Search for the cell housing the specified text and yield its [x, y] center coordinate. 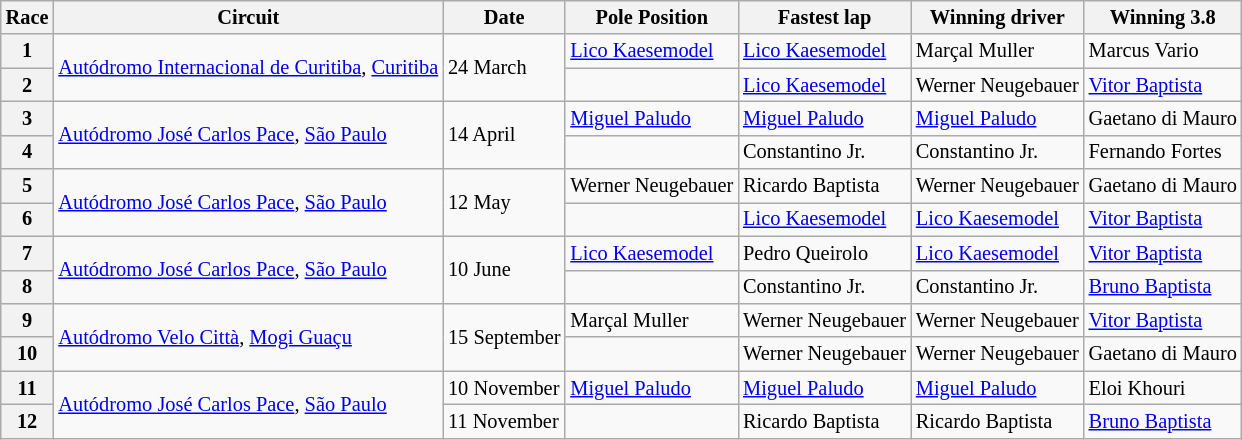
11 [28, 388]
10 June [504, 270]
8 [28, 287]
24 March [504, 68]
14 April [504, 134]
4 [28, 152]
12 [28, 421]
Race [28, 17]
10 November [504, 388]
Eloi Khouri [1163, 388]
Autódromo Internacional de Curitiba, Curitiba [248, 68]
Fastest lap [824, 17]
2 [28, 85]
Marcus Vario [1163, 51]
Pole Position [652, 17]
Fernando Fortes [1163, 152]
15 September [504, 336]
6 [28, 219]
9 [28, 320]
Winning 3.8 [1163, 17]
7 [28, 253]
12 May [504, 202]
10 [28, 354]
Date [504, 17]
Circuit [248, 17]
11 November [504, 421]
Pedro Queirolo [824, 253]
1 [28, 51]
Winning driver [998, 17]
Autódromo Velo Città, Mogi Guaçu [248, 336]
3 [28, 118]
5 [28, 186]
